Return (X, Y) of the center of cell containing provided text 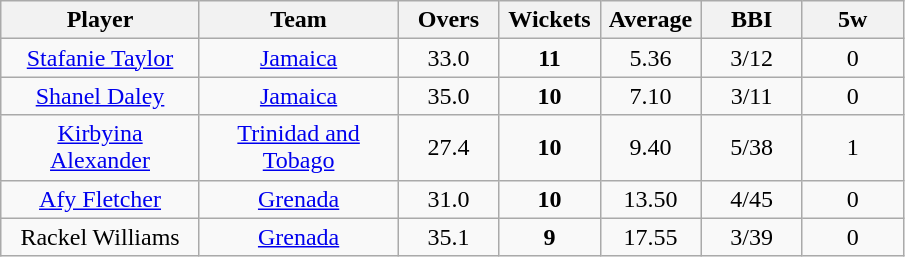
5.36 (650, 58)
Kirbyina Alexander (100, 148)
13.50 (650, 199)
11 (550, 58)
35.1 (448, 237)
5/38 (752, 148)
17.55 (650, 237)
9.40 (650, 148)
3/12 (752, 58)
Wickets (550, 20)
31.0 (448, 199)
4/45 (752, 199)
Average (650, 20)
7.10 (650, 96)
BBI (752, 20)
Shanel Daley (100, 96)
9 (550, 237)
1 (852, 148)
Team (298, 20)
3/39 (752, 237)
Trinidad and Tobago (298, 148)
35.0 (448, 96)
5w (852, 20)
33.0 (448, 58)
Rackel Williams (100, 237)
Afy Fletcher (100, 199)
Overs (448, 20)
Player (100, 20)
3/11 (752, 96)
Stafanie Taylor (100, 58)
27.4 (448, 148)
